Extract the [x, y] coordinate from the center of the cell holding the provided text.  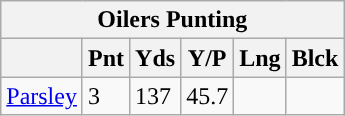
Oilers Punting [172, 20]
137 [156, 96]
Y/P [208, 58]
Blck [315, 58]
45.7 [208, 96]
Pnt [106, 58]
Yds [156, 58]
3 [106, 96]
Parsley [42, 96]
Lng [260, 58]
